Determine the [X, Y] coordinate at the center of the cell enclosing the given text.  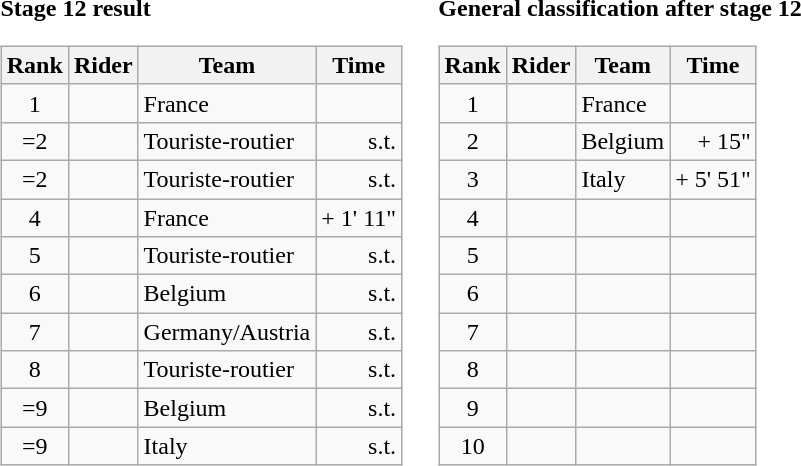
+ 15" [714, 141]
3 [472, 179]
9 [472, 408]
10 [472, 446]
+ 1' 11" [359, 217]
Germany/Austria [227, 332]
+ 5' 51" [714, 179]
2 [472, 141]
